Detect which cell encompasses the target text, then output its [X, Y] center coordinate. 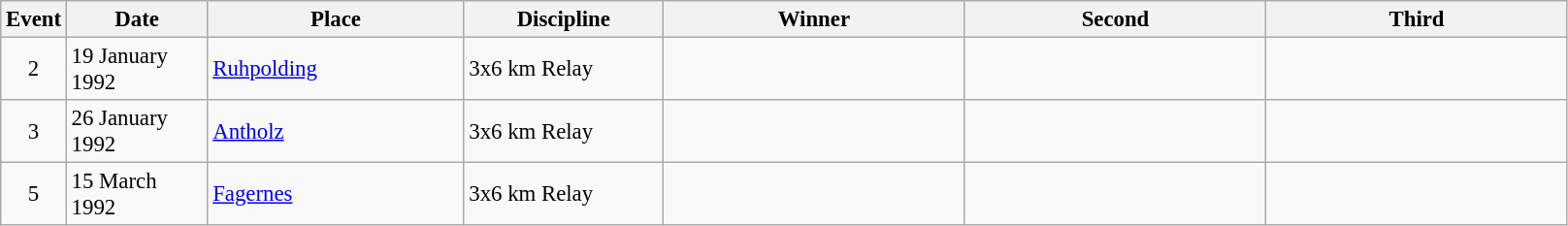
Antholz [336, 132]
Second [1116, 19]
Discipline [564, 19]
Event [34, 19]
Fagernes [336, 194]
26 January 1992 [137, 132]
Date [137, 19]
3 [34, 132]
Place [336, 19]
Ruhpolding [336, 70]
5 [34, 194]
Third [1417, 19]
19 January 1992 [137, 70]
2 [34, 70]
15 March 1992 [137, 194]
Winner [815, 19]
